From the cell containing the given text, extract its center point as [x, y] coordinate. 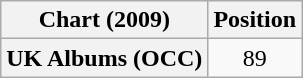
UK Albums (OCC) [104, 58]
89 [255, 58]
Position [255, 20]
Chart (2009) [104, 20]
